For the text-containing cell, return its midpoint in [X, Y] coordinate format. 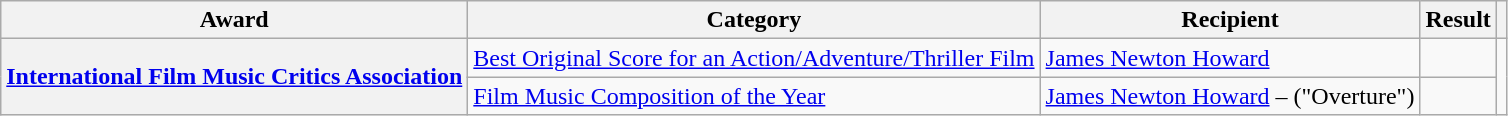
Category [754, 20]
International Film Music Critics Association [234, 77]
Recipient [1230, 20]
Award [234, 20]
Best Original Score for an Action/Adventure/Thriller Film [754, 58]
Result [1458, 20]
James Newton Howard [1230, 58]
James Newton Howard – ("Overture") [1230, 96]
Film Music Composition of the Year [754, 96]
